Pinpoint the cell where the given text exists, returning its (x, y) midpoint coordinate. 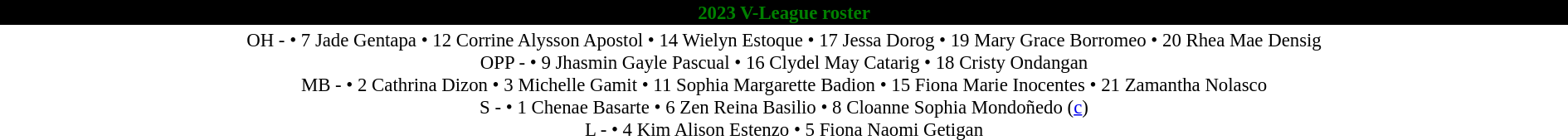
2023 V-League roster (784, 12)
